Locate the cell with the specified text and output its [X, Y] center coordinate. 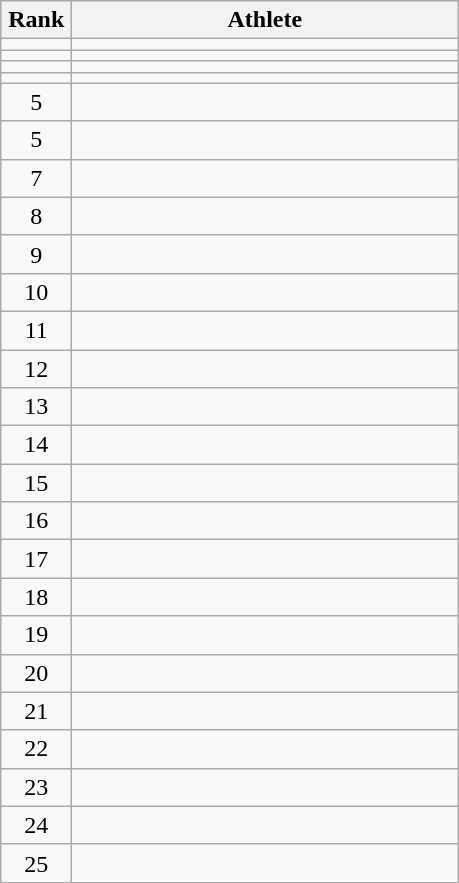
20 [36, 673]
25 [36, 863]
24 [36, 825]
7 [36, 178]
11 [36, 330]
18 [36, 597]
Rank [36, 20]
8 [36, 216]
19 [36, 635]
16 [36, 521]
23 [36, 787]
15 [36, 483]
22 [36, 749]
21 [36, 711]
10 [36, 292]
13 [36, 407]
Athlete [265, 20]
14 [36, 445]
12 [36, 369]
17 [36, 559]
9 [36, 254]
